Return (x, y) of the center of cell containing provided text 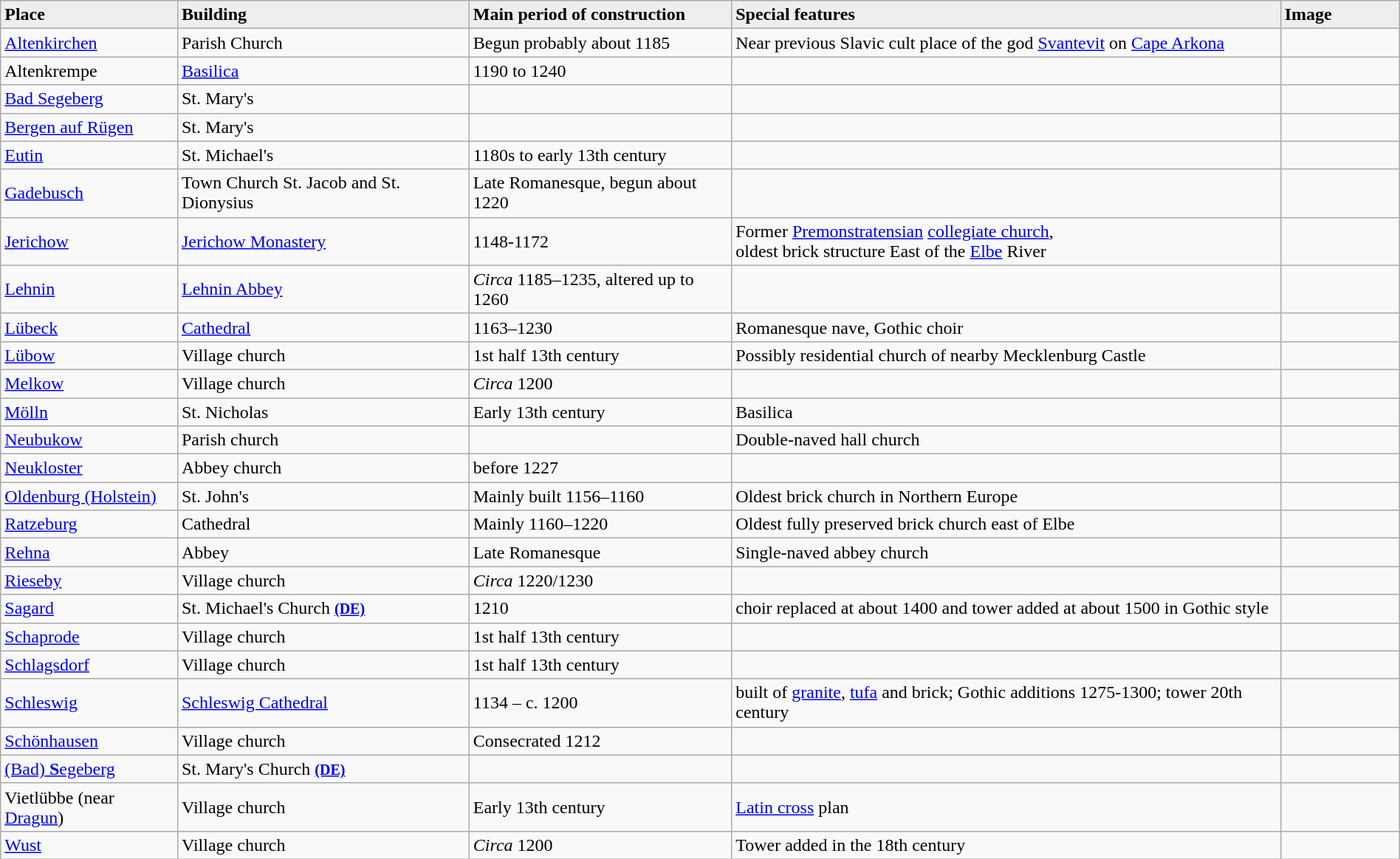
Wust (89, 845)
Mainly 1160–1220 (600, 524)
Circa 1185–1235, altered up to 1260 (600, 290)
Ratzeburg (89, 524)
Rehna (89, 552)
before 1227 (600, 468)
Schaprode (89, 637)
1210 (600, 609)
Lübow (89, 355)
Lehnin (89, 290)
Building (323, 15)
Lübeck (89, 327)
Schleswig (89, 703)
Altenkirchen (89, 43)
St. Michael's Church (DE) (323, 609)
St. Nicholas (323, 411)
Abbey (323, 552)
Mölln (89, 411)
Abbey church (323, 468)
Oldest brick church in Northern Europe (1006, 496)
St. John's (323, 496)
(Bad) Segeberg (89, 769)
Main period of construction (600, 15)
Schleswig Cathedral (323, 703)
Place (89, 15)
choir replaced at about 1400 and tower added at about 1500 in Gothic style (1006, 609)
Oldest fully preserved brick church east of Elbe (1006, 524)
Vietlübbe (near Dragun) (89, 807)
Double-naved hall church (1006, 440)
Former Premonstratensian collegiate church,oldest brick structure East of the Elbe River (1006, 241)
Circa 1220/1230 (600, 581)
St. Mary's Church (DE) (323, 769)
Altenkrempe (89, 71)
Single-naved abbey church (1006, 552)
Neukloster (89, 468)
Sagard (89, 609)
Late Romanesque, begun about 1220 (600, 194)
Possibly residential church of nearby Mecklenburg Castle (1006, 355)
Tower added in the 18th century (1006, 845)
Oldenburg (Holstein) (89, 496)
Town Church St. Jacob and St. Dionysius (323, 194)
Schönhausen (89, 741)
Schlagsdorf (89, 665)
Rieseby (89, 581)
Special features (1006, 15)
Image (1339, 15)
Gadebusch (89, 194)
1190 to 1240 (600, 71)
Bergen auf Rügen (89, 127)
1148-1172 (600, 241)
1163–1230 (600, 327)
Bad Segeberg (89, 99)
Mainly built 1156–1160 (600, 496)
Jerichow (89, 241)
1134 – c. 1200 (600, 703)
Consecrated 1212 (600, 741)
Neubukow (89, 440)
Near previous Slavic cult place of the god Svantevit on Cape Arkona (1006, 43)
1180s to early 13th century (600, 155)
Jerichow Monastery (323, 241)
St. Michael's (323, 155)
Eutin (89, 155)
Begun probably about 1185 (600, 43)
Latin cross plan (1006, 807)
Melkow (89, 383)
Romanesque nave, Gothic choir (1006, 327)
Parish church (323, 440)
Lehnin Abbey (323, 290)
Parish Church (323, 43)
Late Romanesque (600, 552)
built of granite, tufa and brick; Gothic additions 1275-1300; tower 20th century (1006, 703)
